Provide the [x, y] coordinate of the cell's center where the given text is located.  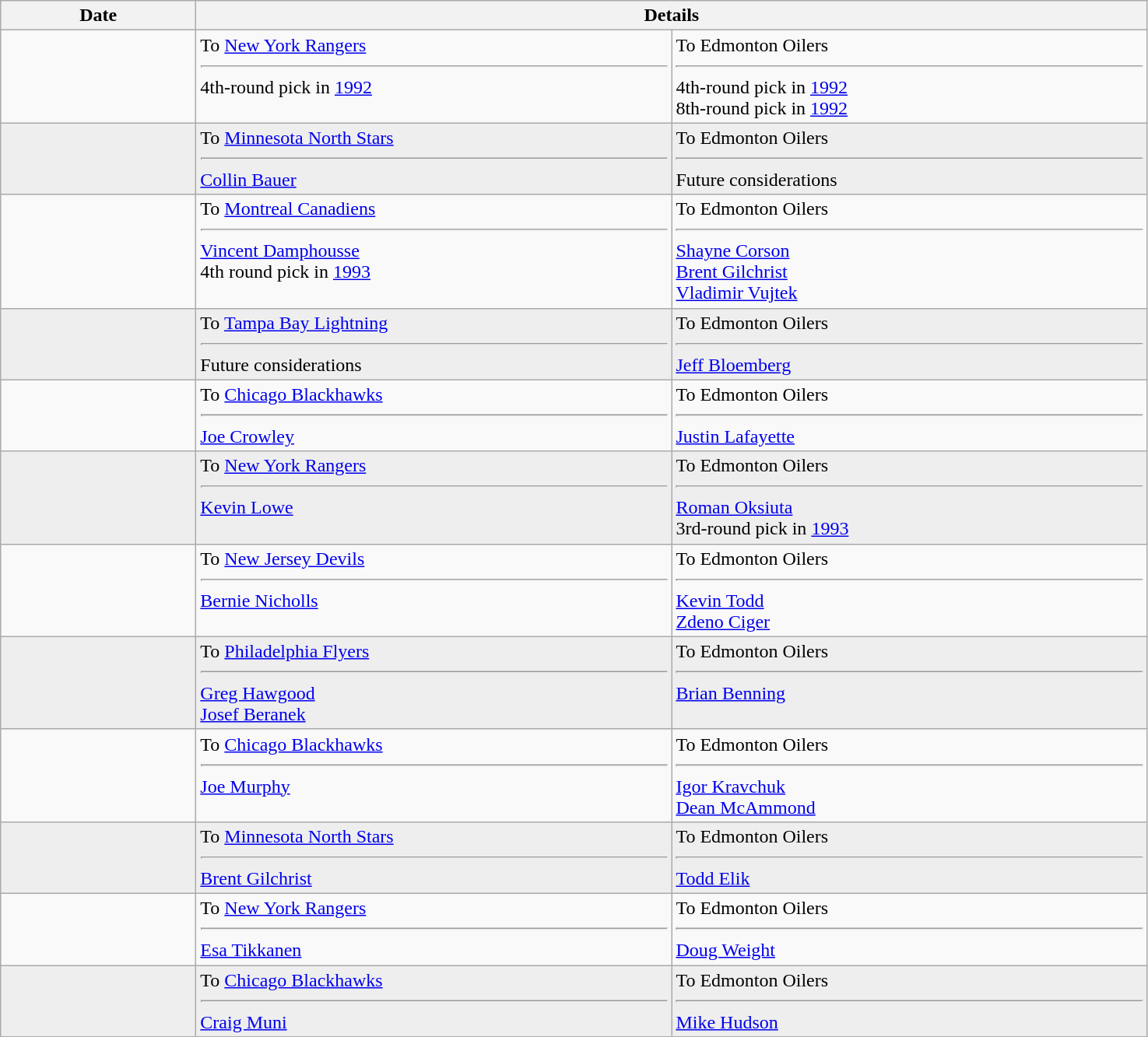
To Tampa Bay LightningFuture considerations [434, 344]
To Edmonton OilersMike Hudson [909, 1000]
To Minnesota North StarsCollin Bauer [434, 159]
To Edmonton OilersBrian Benning [909, 683]
To Edmonton OilersKevin ToddZdeno Ciger [909, 590]
To Edmonton Oilers4th-round pick in 19928th-round pick in 1992 [909, 76]
To Edmonton OilersRoman Oksiuta3rd-round pick in 1993 [909, 498]
To Edmonton OilersDoug Weight [909, 929]
To Edmonton OilersTodd Elik [909, 857]
To New York Rangers4th-round pick in 1992 [434, 76]
Details [672, 16]
To New Jersey DevilsBernie Nicholls [434, 590]
To Edmonton OilersShayne CorsonBrent GilchristVladimir Vujtek [909, 251]
To Edmonton OilersFuture considerations [909, 159]
To Edmonton OilersJustin Lafayette [909, 415]
To New York RangersKevin Lowe [434, 498]
Date [98, 16]
To Philadelphia FlyersGreg HawgoodJosef Beranek [434, 683]
To Edmonton OilersIgor KravchukDean McAmmond [909, 775]
To Chicago BlackhawksJoe Murphy [434, 775]
To Montreal CanadiensVincent Damphousse4th round pick in 1993 [434, 251]
To Edmonton OilersJeff Bloemberg [909, 344]
To Chicago BlackhawksCraig Muni [434, 1000]
To New York RangersEsa Tikkanen [434, 929]
To Chicago BlackhawksJoe Crowley [434, 415]
To Minnesota North StarsBrent Gilchrist [434, 857]
